For the text-containing cell, return its midpoint in [X, Y] coordinate format. 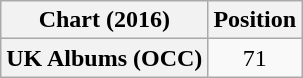
Chart (2016) [104, 20]
Position [255, 20]
UK Albums (OCC) [104, 58]
71 [255, 58]
